Provide the (X, Y) coordinate of the cell's center where the given text is located.  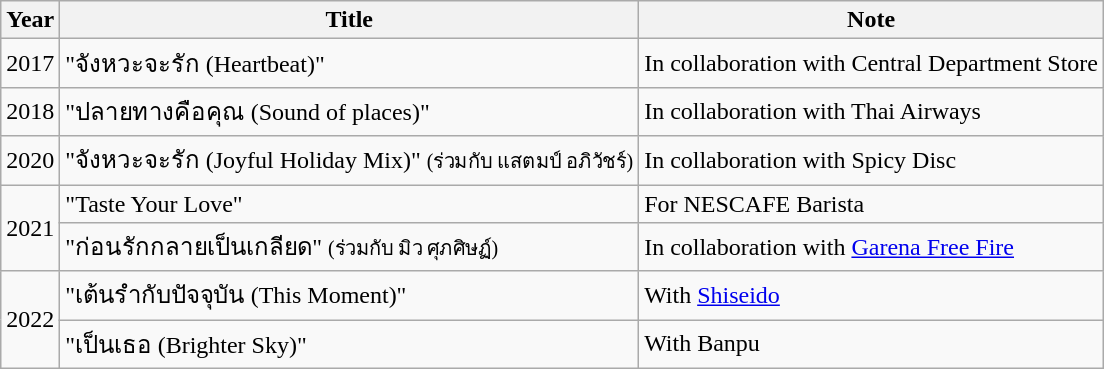
2017 (30, 64)
Title (350, 20)
"ก่อนรักกลายเป็นเกลียด" (ร่วมกับ มิว ศุภศิษฏ์) (350, 248)
2018 (30, 112)
"เต้นรำกับปัจจุบัน (This Moment)" (350, 296)
With Shiseido (872, 296)
In collaboration with Garena Free Fire (872, 248)
"จังหวะจะรัก (Heartbeat)" (350, 64)
"Taste Your Love" (350, 203)
For NESCAFE Barista (872, 203)
"ปลายทางคือคุณ (Sound of places)" (350, 112)
Year (30, 20)
2021 (30, 228)
"เป็นเธอ (Brighter Sky)" (350, 344)
With Banpu (872, 344)
In collaboration with Central Department Store (872, 64)
"จังหวะจะรัก (Joyful Holiday Mix)" (ร่วมกับ แสตมป์ อภิวัชร์) (350, 160)
2020 (30, 160)
2022 (30, 320)
In collaboration with Spicy Disc (872, 160)
In collaboration with Thai Airways (872, 112)
Note (872, 20)
